Determine the (X, Y) coordinate at the center of the cell enclosing the given text.  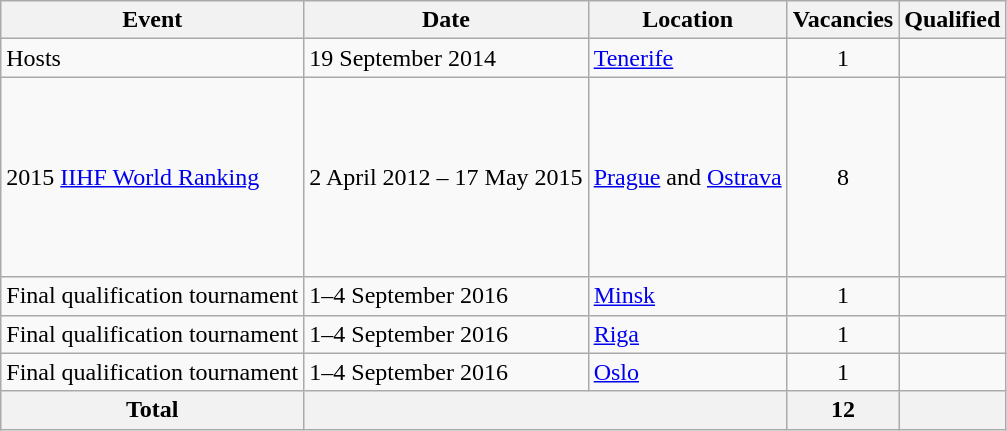
Prague and Ostrava (688, 177)
Event (152, 20)
19 September 2014 (446, 58)
Hosts (152, 58)
2 April 2012 – 17 May 2015 (446, 177)
2015 IIHF World Ranking (152, 177)
12 (843, 410)
Oslo (688, 372)
Minsk (688, 296)
Riga (688, 334)
Tenerife (688, 58)
Date (446, 20)
Qualified (952, 20)
Vacancies (843, 20)
Total (152, 410)
Location (688, 20)
8 (843, 177)
